Identify which cell holds the provided text, then report its (x, y) central coordinate. 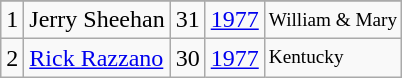
Kentucky (332, 58)
William & Mary (332, 20)
2 (12, 58)
31 (188, 20)
30 (188, 58)
Rick Razzano (97, 58)
1 (12, 20)
Jerry Sheehan (97, 20)
